Determine the (x, y) coordinate at the center of the cell enclosing the given text.  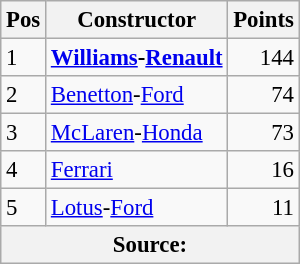
Source: (150, 245)
Pos (24, 20)
McLaren-Honda (137, 133)
Ferrari (137, 170)
5 (24, 208)
Benetton-Ford (137, 95)
4 (24, 170)
74 (264, 95)
Lotus-Ford (137, 208)
11 (264, 208)
Points (264, 20)
Williams-Renault (137, 58)
73 (264, 133)
2 (24, 95)
3 (24, 133)
144 (264, 58)
1 (24, 58)
Constructor (137, 20)
16 (264, 170)
